Identify which cell holds the provided text, then report its [x, y] central coordinate. 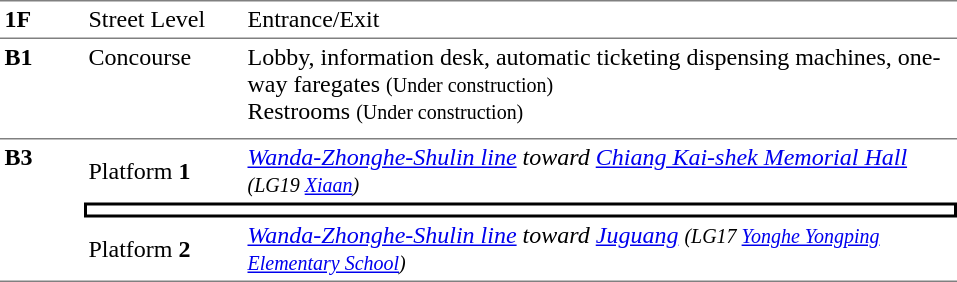
1F [42, 20]
Concourse [164, 89]
Lobby, information desk, automatic ticketing dispensing machines, one-way faregates (Under construction)Restrooms (Under construction) [600, 84]
B1 [42, 89]
Entrance/Exit [600, 20]
B3 [42, 211]
Wanda-Zhonghe-Shulin line toward Juguang (LG17 Yonghe Yongping Elementary School) [600, 250]
Platform 2 [164, 250]
Street Level [164, 20]
Platform 1 [164, 172]
Wanda-Zhonghe-Shulin line toward Chiang Kai-shek Memorial Hall (LG19 Xiaan) [600, 172]
